Provide the (x, y) coordinate of the cell's center where the given text is located.  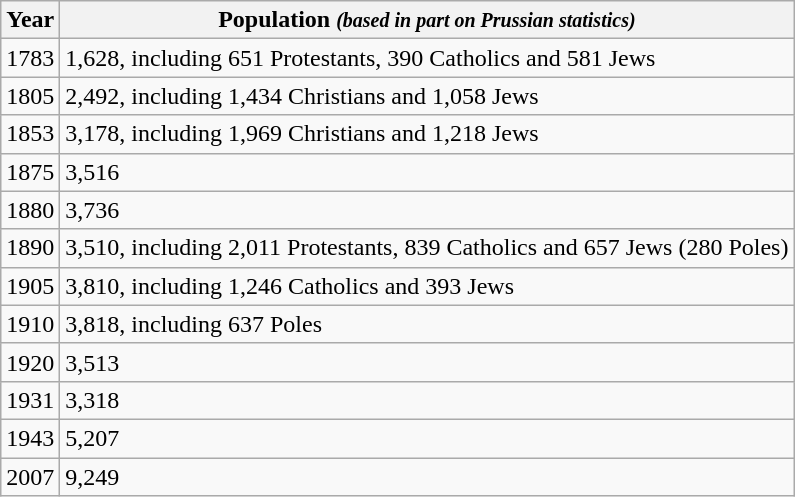
Year (30, 20)
3,510, including 2,011 Protestants, 839 Catholics and 657 Jews (280 Poles) (427, 248)
3,516 (427, 172)
Population (based in part on Prussian statistics) (427, 20)
3,318 (427, 400)
5,207 (427, 438)
1783 (30, 58)
1920 (30, 362)
1890 (30, 248)
1,628, including 651 Protestants, 390 Catholics and 581 Jews (427, 58)
1943 (30, 438)
1805 (30, 96)
2007 (30, 477)
1931 (30, 400)
3,513 (427, 362)
1853 (30, 134)
2,492, including 1,434 Christians and 1,058 Jews (427, 96)
3,178, including 1,969 Christians and 1,218 Jews (427, 134)
1910 (30, 324)
3,818, including 637 Poles (427, 324)
1905 (30, 286)
1875 (30, 172)
1880 (30, 210)
9,249 (427, 477)
3,736 (427, 210)
3,810, including 1,246 Catholics and 393 Jews (427, 286)
